Determine the [X, Y] coordinate at the center of the cell enclosing the given text.  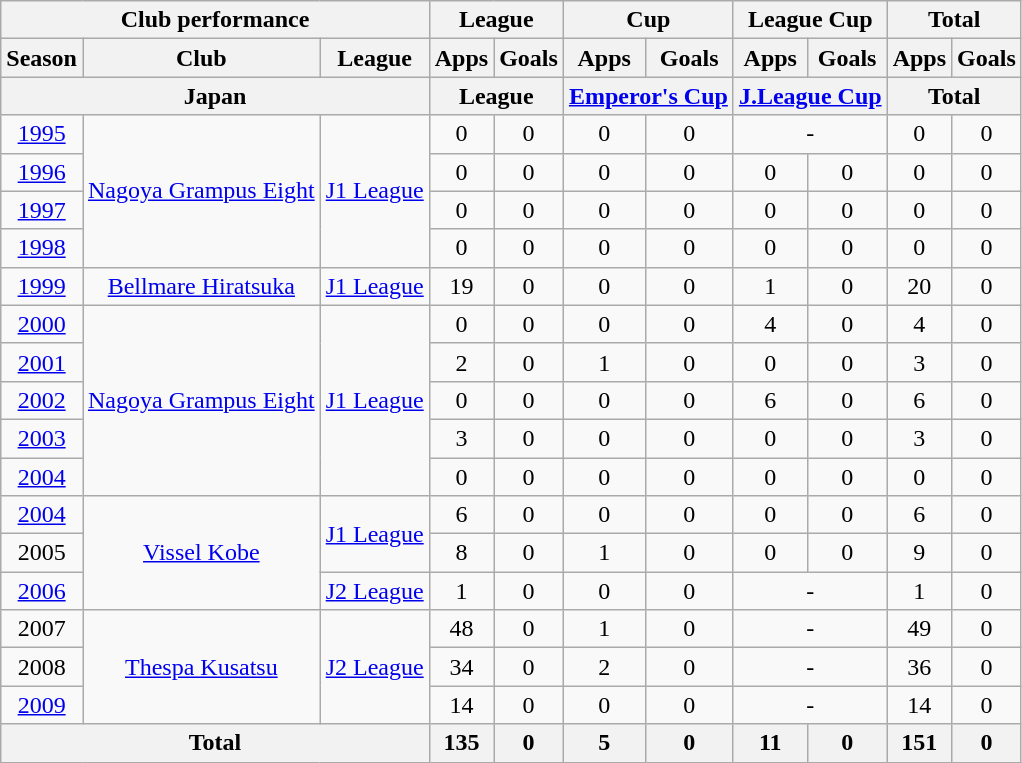
34 [461, 667]
2000 [42, 324]
League Cup [810, 20]
2003 [42, 438]
151 [919, 743]
11 [770, 743]
J.League Cup [810, 96]
Vissel Kobe [201, 553]
49 [919, 629]
Club performance [215, 20]
19 [461, 286]
Cup [648, 20]
2007 [42, 629]
Thespa Kusatsu [201, 667]
8 [461, 553]
1995 [42, 134]
2005 [42, 553]
9 [919, 553]
1999 [42, 286]
2009 [42, 705]
5 [604, 743]
1997 [42, 210]
Season [42, 58]
1998 [42, 248]
2008 [42, 667]
48 [461, 629]
135 [461, 743]
2006 [42, 591]
2001 [42, 362]
2002 [42, 400]
Japan [215, 96]
Bellmare Hiratsuka [201, 286]
1996 [42, 172]
Club [201, 58]
Emperor's Cup [648, 96]
36 [919, 667]
20 [919, 286]
